Extract the (x, y) coordinate from the center of the cell holding the provided text.  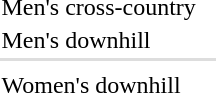
Men's downhill (98, 40)
